From the cell containing the given text, extract its center point as (x, y) coordinate. 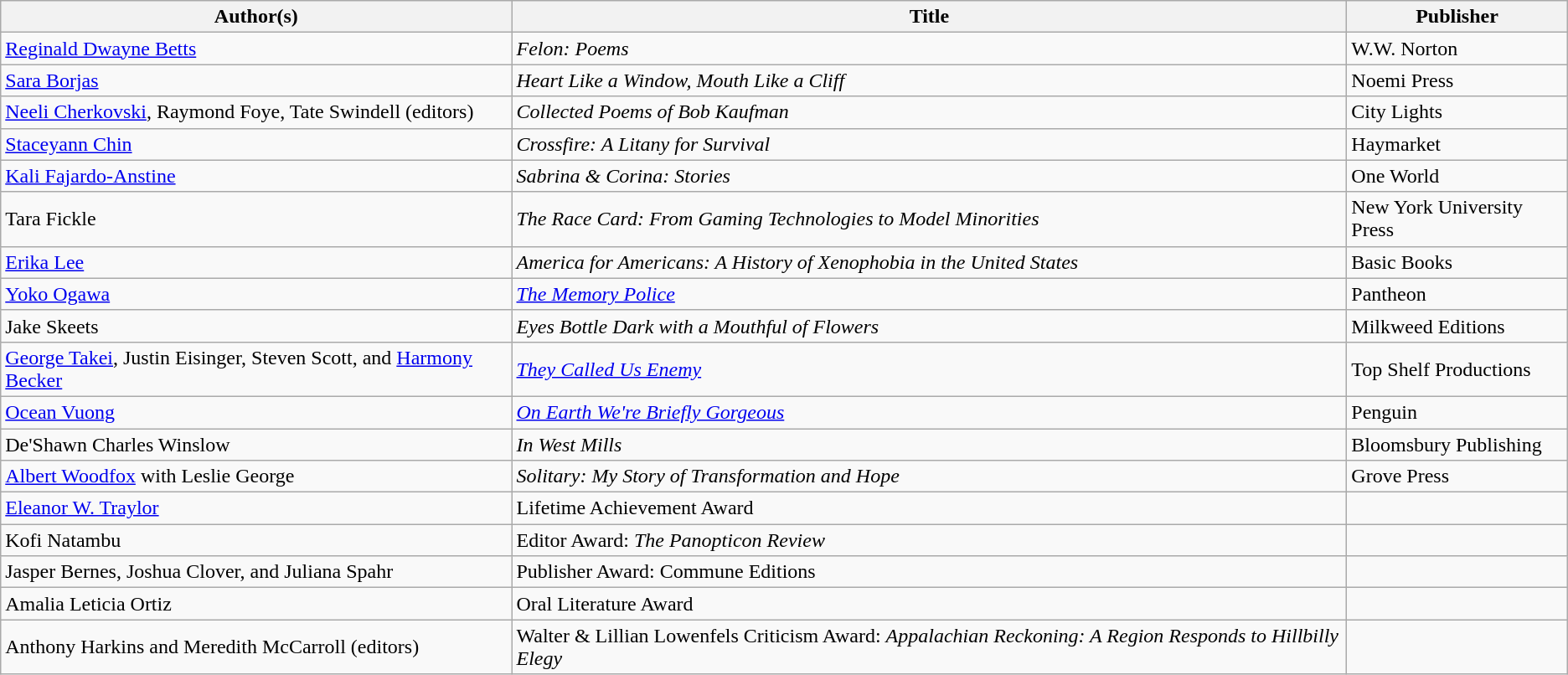
Editor Award: The Panopticon Review (930, 540)
W.W. Norton (1457, 49)
Sabrina & Corina: Stories (930, 176)
Reginald Dwayne Betts (256, 49)
Jake Skeets (256, 326)
Jasper Bernes, Joshua Clover, and Juliana Spahr (256, 572)
One World (1457, 176)
Staceyann Chin (256, 144)
In West Mills (930, 445)
Eyes Bottle Dark with a Mouthful of Flowers (930, 326)
Basic Books (1457, 262)
They Called Us Enemy (930, 368)
Collected Poems of Bob Kaufman (930, 112)
Sara Borjas (256, 80)
Ocean Vuong (256, 412)
Pantheon (1457, 294)
Walter & Lillian Lowenfels Criticism Award: Appalachian Reckoning: A Region Responds to Hillbilly Elegy (930, 647)
The Memory Police (930, 294)
Anthony Harkins and Meredith McCarroll (editors) (256, 647)
Kali Fajardo-Anstine (256, 176)
Yoko Ogawa (256, 294)
De'Shawn Charles Winslow (256, 445)
George Takei, Justin Eisinger, Steven Scott, and Harmony Becker (256, 368)
Tara Fickle (256, 219)
Amalia Leticia Ortiz (256, 604)
Author(s) (256, 17)
Eleanor W. Traylor (256, 508)
Title (930, 17)
Penguin (1457, 412)
Crossfire: A Litany for Survival (930, 144)
Publisher Award: Commune Editions (930, 572)
Publisher (1457, 17)
Neeli Cherkovski, Raymond Foye, Tate Swindell (editors) (256, 112)
Solitary: My Story of Transformation and Hope (930, 477)
Haymarket (1457, 144)
City Lights (1457, 112)
On Earth We're Briefly Gorgeous (930, 412)
Noemi Press (1457, 80)
Grove Press (1457, 477)
Lifetime Achievement Award (930, 508)
New York University Press (1457, 219)
Erika Lee (256, 262)
Milkweed Editions (1457, 326)
Kofi Natambu (256, 540)
Felon: Poems (930, 49)
Albert Woodfox with Leslie George (256, 477)
Bloomsbury Publishing (1457, 445)
The Race Card: From Gaming Technologies to Model Minorities (930, 219)
Oral Literature Award (930, 604)
America for Americans: A History of Xenophobia in the United States (930, 262)
Top Shelf Productions (1457, 368)
Heart Like a Window, Mouth Like a Cliff (930, 80)
